Return [x, y] of the center of cell containing provided text 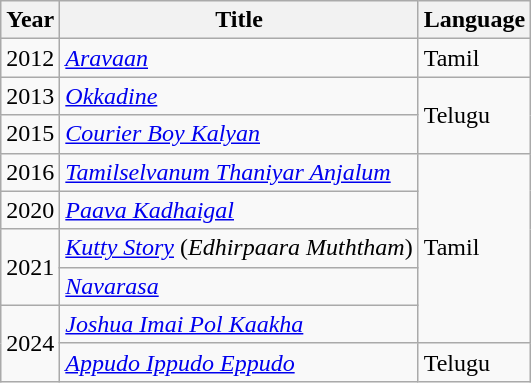
Kutty Story (Edhirpaara Muththam) [239, 248]
Okkadine [239, 96]
2013 [30, 96]
Paava Kadhaigal [239, 210]
Language [474, 20]
Navarasa [239, 286]
Title [239, 20]
Aravaan [239, 58]
2012 [30, 58]
2016 [30, 172]
Year [30, 20]
2015 [30, 134]
2024 [30, 343]
Tamilselvanum Thaniyar Anjalum [239, 172]
Courier Boy Kalyan [239, 134]
Joshua Imai Pol Kaakha [239, 324]
2021 [30, 267]
Appudo Ippudo Eppudo [239, 362]
2020 [30, 210]
